From the cell containing the given text, extract its center point as [x, y] coordinate. 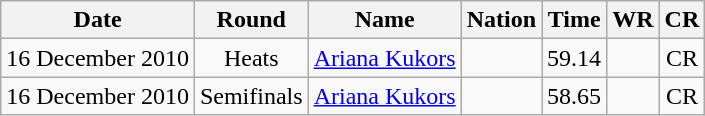
Time [574, 20]
Name [384, 20]
WR [633, 20]
58.65 [574, 96]
Heats [251, 58]
Date [98, 20]
Nation [501, 20]
Semifinals [251, 96]
Round [251, 20]
59.14 [574, 58]
